From the cell containing the given text, extract its center point as [x, y] coordinate. 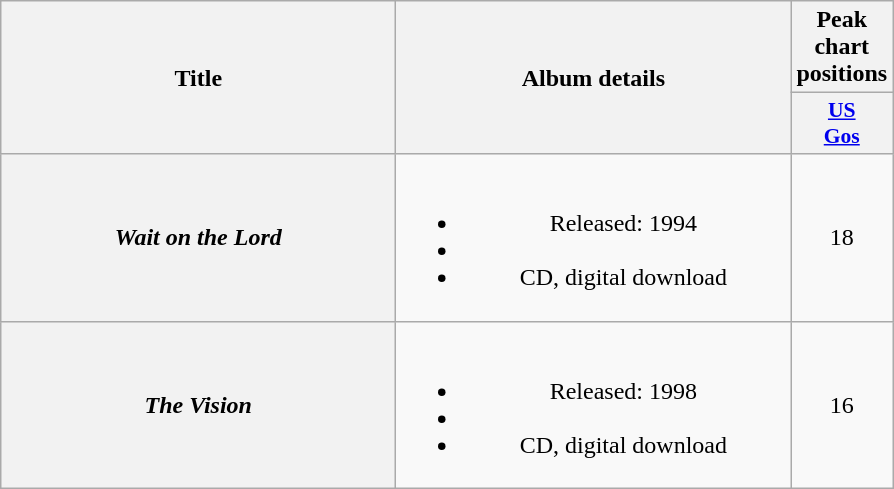
Peak chart positions [842, 47]
Released: 1998CD, digital download [594, 404]
Wait on the Lord [198, 238]
18 [842, 238]
Released: 1994CD, digital download [594, 238]
USGos [842, 124]
16 [842, 404]
The Vision [198, 404]
Album details [594, 78]
Title [198, 78]
